Provide the [X, Y] coordinate of the cell's center where the given text is located.  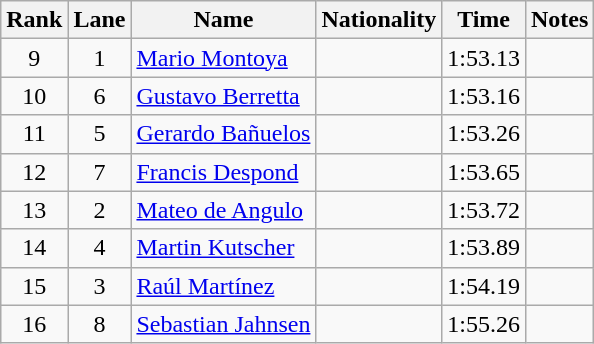
Mateo de Angulo [224, 210]
1:53.89 [484, 248]
13 [34, 210]
5 [100, 134]
6 [100, 96]
Gerardo Bañuelos [224, 134]
9 [34, 58]
Martin Kutscher [224, 248]
8 [100, 324]
Nationality [379, 20]
2 [100, 210]
1 [100, 58]
1:53.16 [484, 96]
Name [224, 20]
11 [34, 134]
15 [34, 286]
1:53.72 [484, 210]
Rank [34, 20]
Gustavo Berretta [224, 96]
4 [100, 248]
Mario Montoya [224, 58]
Lane [100, 20]
1:53.13 [484, 58]
14 [34, 248]
Time [484, 20]
1:53.26 [484, 134]
10 [34, 96]
3 [100, 286]
Notes [559, 20]
Sebastian Jahnsen [224, 324]
12 [34, 172]
Francis Despond [224, 172]
1:54.19 [484, 286]
Raúl Martínez [224, 286]
16 [34, 324]
1:53.65 [484, 172]
7 [100, 172]
1:55.26 [484, 324]
